Extract the [X, Y] coordinate from the center of the cell holding the provided text.  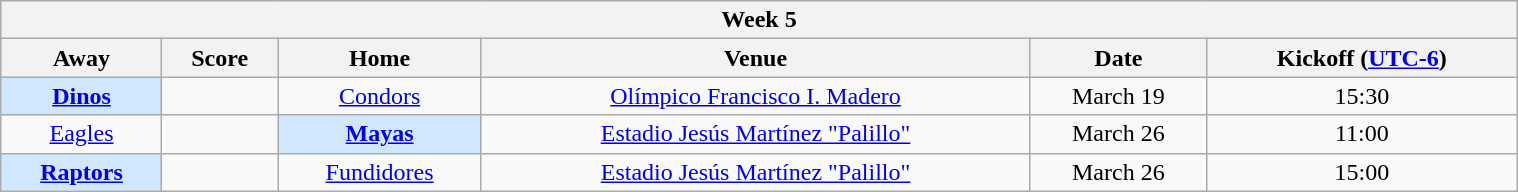
Score [220, 58]
Home [380, 58]
Away [81, 58]
Raptors [81, 172]
Dinos [81, 96]
15:30 [1362, 96]
Olímpico Francisco I. Madero [755, 96]
Week 5 [758, 20]
15:00 [1362, 172]
Condors [380, 96]
11:00 [1362, 134]
Date [1118, 58]
Fundidores [380, 172]
Venue [755, 58]
Mayas [380, 134]
March 19 [1118, 96]
Kickoff (UTC-6) [1362, 58]
Eagles [81, 134]
